Return [X, Y] of the center of cell containing provided text 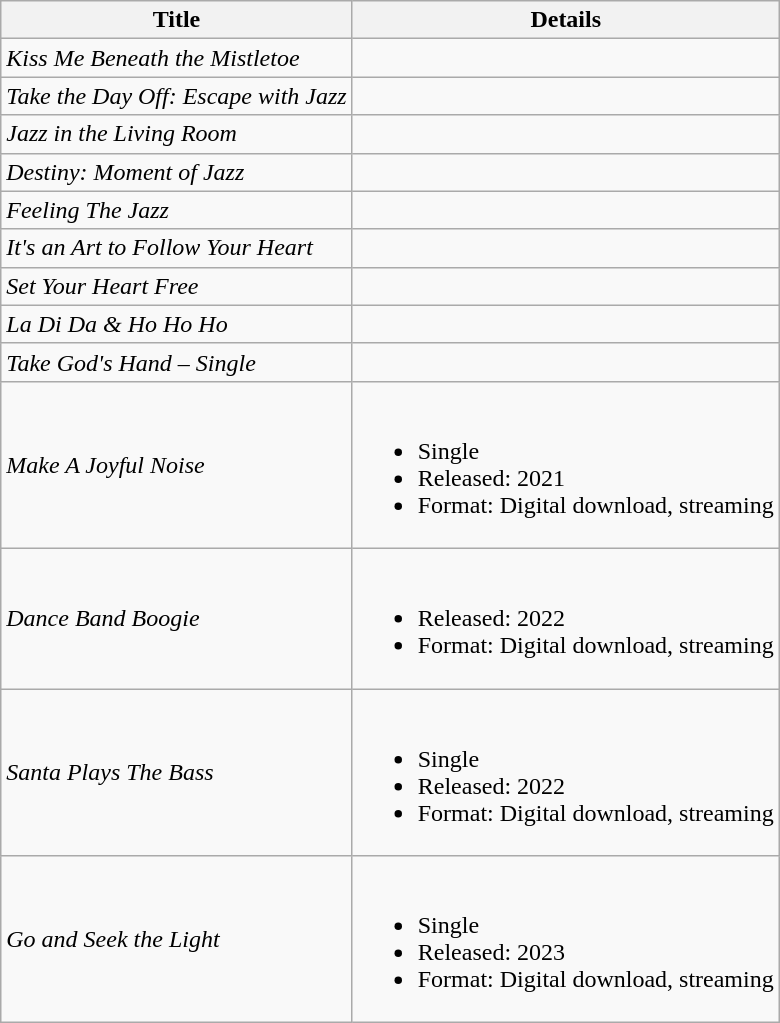
Jazz in the Living Room [176, 134]
Take the Day Off: Escape with Jazz [176, 96]
Details [566, 20]
Feeling The Jazz [176, 210]
SingleReleased: 2021Format: Digital download, streaming [566, 464]
SingleReleased: 2022Format: Digital download, streaming [566, 772]
Title [176, 20]
It's an Art to Follow Your Heart [176, 248]
Take God's Hand – Single [176, 362]
Make A Joyful Noise [176, 464]
Kiss Me Beneath the Mistletoe [176, 58]
SingleReleased: 2023Format: Digital download, streaming [566, 940]
Dance Band Boogie [176, 618]
Set Your Heart Free [176, 286]
Santa Plays The Bass [176, 772]
La Di Da & Ho Ho Ho [176, 324]
Released: 2022Format: Digital download, streaming [566, 618]
Destiny: Moment of Jazz [176, 172]
Go and Seek the Light [176, 940]
